Return [X, Y] of the center of cell containing provided text 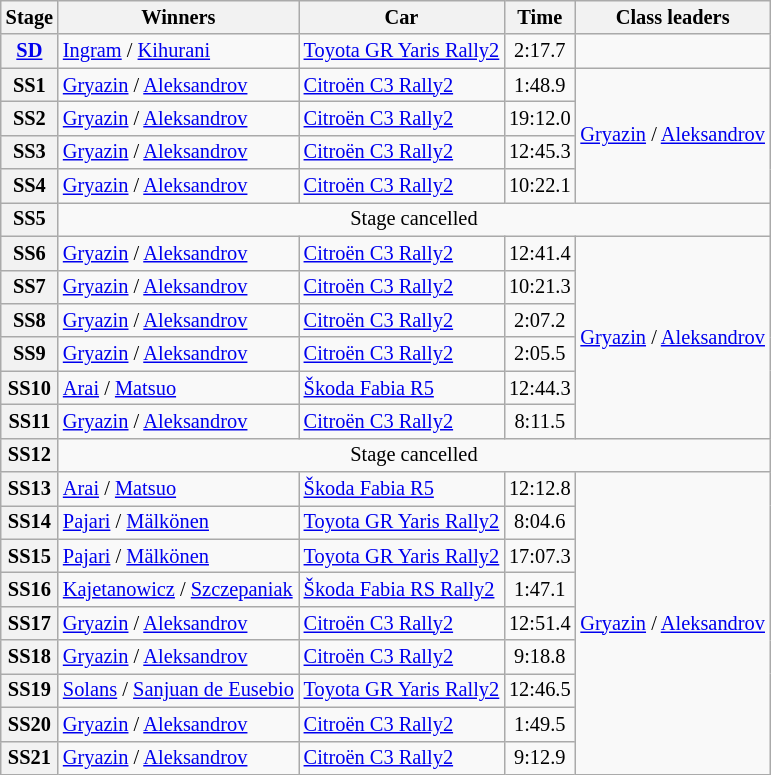
SS4 [30, 186]
Winners [178, 17]
SS19 [30, 690]
2:17.7 [540, 51]
12:12.8 [540, 489]
SS9 [30, 354]
12:44.3 [540, 388]
Solans / Sanjuan de Eusebio [178, 690]
10:22.1 [540, 186]
SS15 [30, 556]
SS8 [30, 320]
Stage [30, 17]
9:18.8 [540, 657]
SS5 [30, 219]
SS13 [30, 489]
1:47.1 [540, 589]
1:49.5 [540, 724]
2:05.5 [540, 354]
SS20 [30, 724]
Škoda Fabia RS Rally2 [402, 589]
SS21 [30, 758]
1:48.9 [540, 85]
12:51.4 [540, 623]
Car [402, 17]
12:45.3 [540, 152]
SS18 [30, 657]
SS3 [30, 152]
SS10 [30, 388]
Class leaders [673, 17]
Kajetanowicz / Szczepaniak [178, 589]
SS11 [30, 421]
8:04.6 [540, 522]
8:11.5 [540, 421]
SS17 [30, 623]
2:07.2 [540, 320]
SS12 [30, 455]
Time [540, 17]
17:07.3 [540, 556]
SS14 [30, 522]
9:12.9 [540, 758]
Ingram / Kihurani [178, 51]
19:12.0 [540, 118]
12:46.5 [540, 690]
SD [30, 51]
SS16 [30, 589]
SS6 [30, 253]
SS7 [30, 287]
10:21.3 [540, 287]
12:41.4 [540, 253]
SS2 [30, 118]
SS1 [30, 85]
